Return (X, Y) of the center of cell containing provided text 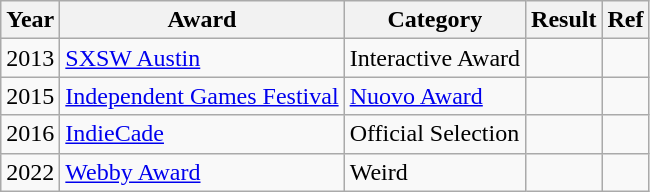
SXSW Austin (202, 58)
Weird (434, 172)
Official Selection (434, 134)
Category (434, 20)
Award (202, 20)
Ref (626, 20)
2015 (30, 96)
Webby Award (202, 172)
Nuovo Award (434, 96)
IndieCade (202, 134)
2013 (30, 58)
Year (30, 20)
Interactive Award (434, 58)
2022 (30, 172)
Result (564, 20)
Independent Games Festival (202, 96)
2016 (30, 134)
